Provide the (X, Y) coordinate of the cell's center where the given text is located.  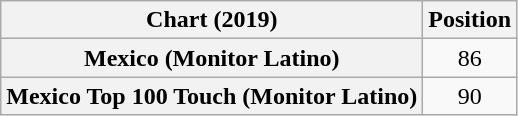
Position (470, 20)
90 (470, 96)
86 (470, 58)
Mexico Top 100 Touch (Monitor Latino) (212, 96)
Chart (2019) (212, 20)
Mexico (Monitor Latino) (212, 58)
